Determine the (x, y) coordinate at the center of the cell enclosing the given text.  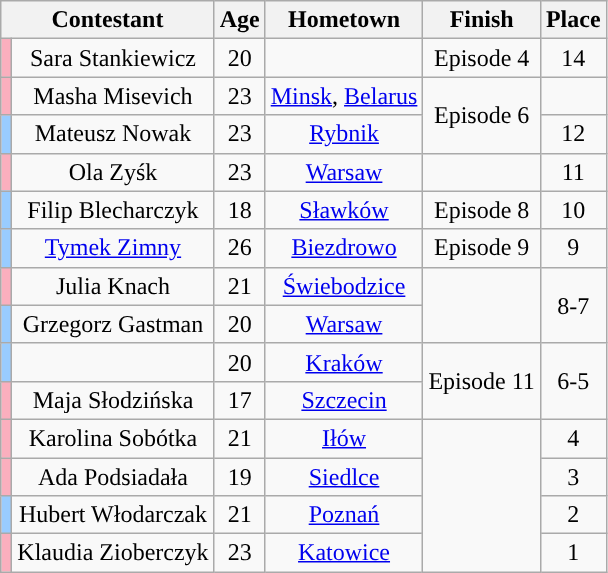
Klaudia Zioberczyk (113, 553)
Masha Misevich (113, 96)
Sara Stankiewicz (113, 58)
Episode 9 (482, 248)
Grzegorz Gastman (113, 324)
19 (240, 477)
9 (573, 248)
11 (573, 172)
Finish (482, 20)
Episode 11 (482, 381)
17 (240, 400)
Szczecin (344, 400)
Place (573, 20)
Rybnik (344, 134)
Maja Słodzińska (113, 400)
Episode 6 (482, 115)
Episode 4 (482, 58)
12 (573, 134)
18 (240, 210)
Karolina Sobótka (113, 438)
Katowice (344, 553)
6-5 (573, 381)
Tymek Zimny (113, 248)
8-7 (573, 305)
Kraków (344, 362)
Sławków (344, 210)
4 (573, 438)
1 (573, 553)
10 (573, 210)
Minsk, Belarus (344, 96)
3 (573, 477)
Siedlce (344, 477)
14 (573, 58)
Ada Podsiadała (113, 477)
Contestant (108, 20)
Ola Zyśk (113, 172)
Biezdrowo (344, 248)
Episode 8 (482, 210)
Świebodzice (344, 286)
Iłów (344, 438)
2 (573, 515)
Hometown (344, 20)
Poznań (344, 515)
Age (240, 20)
Hubert Włodarczak (113, 515)
Julia Knach (113, 286)
26 (240, 248)
Mateusz Nowak (113, 134)
Filip Blecharczyk (113, 210)
